For the text-containing cell, return its midpoint in [X, Y] coordinate format. 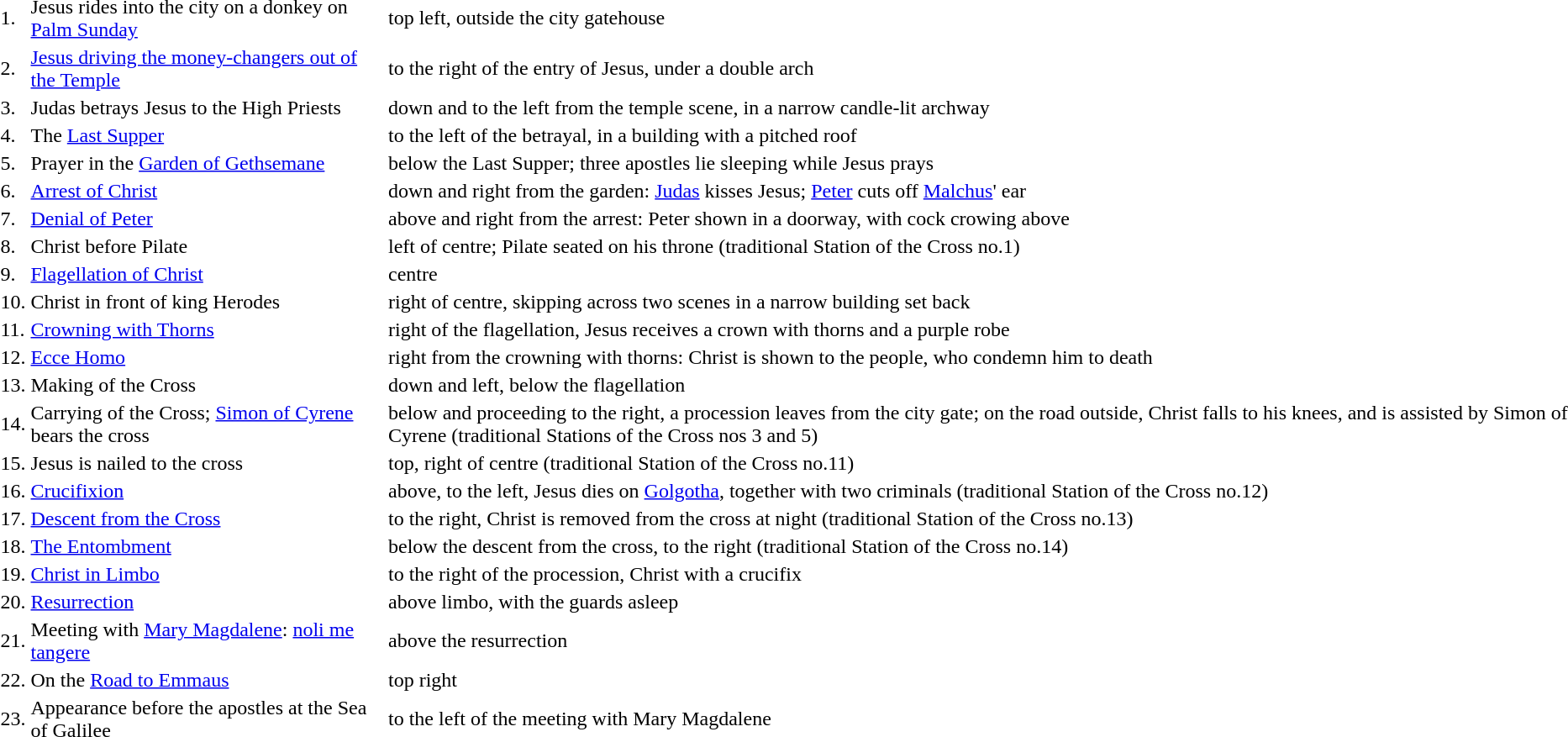
Christ before Pilate [207, 246]
On the Road to Emmaus [207, 680]
The Last Supper [207, 135]
Descent from the Cross [207, 519]
Resurrection [207, 602]
Prayer in the Garden of Gethsemane [207, 163]
Jesus is nailed to the cross [207, 463]
Making of the Cross [207, 385]
Judas betrays Jesus to the High Priests [207, 108]
Crowning with Thorns [207, 329]
Carrying of the Cross; Simon of Cyrene bears the cross [207, 424]
Christ in front of king Herodes [207, 302]
Denial of Peter [207, 218]
Arrest of Christ [207, 191]
Christ in Limbo [207, 574]
Crucifixion [207, 491]
Flagellation of Christ [207, 274]
Jesus driving the money-changers out of the Temple [207, 69]
Ecce Homo [207, 357]
Meeting with Mary Magdalene: noli me tangere [207, 640]
The Entombment [207, 546]
